Return [x, y] of the center of cell containing provided text 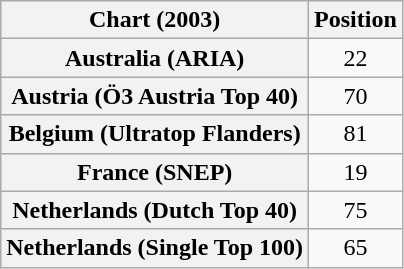
France (SNEP) [155, 172]
70 [356, 96]
Position [356, 20]
81 [356, 134]
19 [356, 172]
Austria (Ö3 Austria Top 40) [155, 96]
22 [356, 58]
Belgium (Ultratop Flanders) [155, 134]
Netherlands (Single Top 100) [155, 248]
Netherlands (Dutch Top 40) [155, 210]
65 [356, 248]
Australia (ARIA) [155, 58]
75 [356, 210]
Chart (2003) [155, 20]
